For the text-containing cell, return its midpoint in [X, Y] coordinate format. 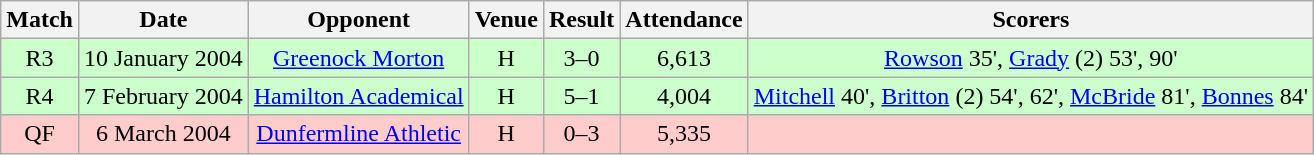
Greenock Morton [358, 58]
6 March 2004 [163, 134]
Match [40, 20]
Opponent [358, 20]
Attendance [684, 20]
R4 [40, 96]
7 February 2004 [163, 96]
Mitchell 40', Britton (2) 54', 62', McBride 81', Bonnes 84' [1030, 96]
5–1 [581, 96]
5,335 [684, 134]
Venue [506, 20]
Dunfermline Athletic [358, 134]
QF [40, 134]
Hamilton Academical [358, 96]
6,613 [684, 58]
Date [163, 20]
Scorers [1030, 20]
4,004 [684, 96]
3–0 [581, 58]
R3 [40, 58]
Rowson 35', Grady (2) 53', 90' [1030, 58]
Result [581, 20]
0–3 [581, 134]
10 January 2004 [163, 58]
